Scan for the cell matching the given text and deliver its (x, y) coordinate at center. 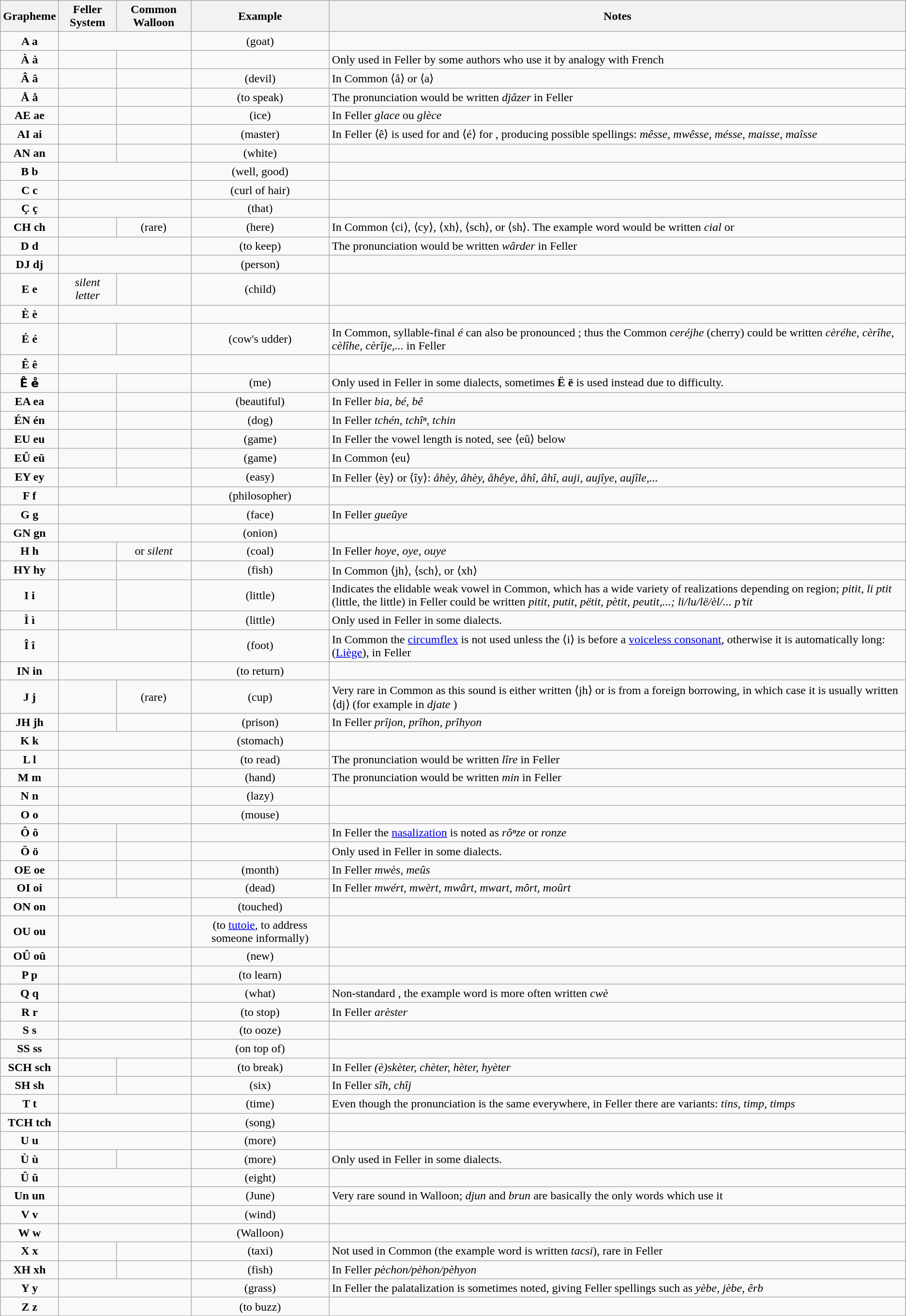
(to read) (260, 759)
(mouse) (260, 815)
(dead) (260, 888)
L l (30, 759)
AI ai (30, 135)
(philosopher) (260, 496)
(lazy) (260, 796)
(June) (260, 1196)
(wind) (260, 1214)
In Feller ⟨èy⟩ or ⟨îy⟩: åhèy, âhèy, åhêye, åhî, âhî, auji, aujîye, aujîle,... (618, 477)
Ù ù (30, 1159)
In Feller the vowel length is noted, see ⟨eû⟩ below (618, 439)
Ö ö (30, 851)
GN gn (30, 533)
(stomach) (260, 741)
(me) (260, 383)
OU ou (30, 931)
(dog) (260, 420)
D d (30, 246)
(cup) (260, 696)
ÉN én (30, 420)
R r (30, 1012)
SH sh (30, 1086)
(grass) (260, 1288)
HY hy (30, 570)
Common Walloon (153, 16)
(to ooze) (260, 1030)
F f (30, 496)
In Feller pèchon/pèhon/pèhyon (618, 1270)
Å å (30, 97)
U u (30, 1141)
SS ss (30, 1048)
É é (30, 339)
V v (30, 1214)
In Feller prîjon, prîhon, prîhyon (618, 722)
(to tutoie, to address someone informally) (260, 931)
IN in (30, 671)
Un un (30, 1196)
In Feller bia, bé, bê (618, 402)
E̊ e̊ (30, 383)
In Feller the palatalization is sometimes noted, giving Feller spellings such as yèbe, jèbe, êrb (618, 1288)
EU eu (30, 439)
Ô ô (30, 833)
In Feller the nasalization is noted as rôⁿze or ronze (618, 833)
Only used in Feller in some dialects, sometimes Ë ë is used instead due to difficulty. (618, 383)
A a (30, 41)
(new) (260, 956)
(curl of hair) (260, 190)
Non-standard , the example word is more often written cwè (618, 993)
The pronunciation would be written lîre in Feller (618, 759)
Example (260, 16)
E e (30, 289)
G g (30, 514)
AN an (30, 153)
Y y (30, 1288)
(taxi) (260, 1251)
CH ch (30, 227)
(to buzz) (260, 1306)
AE ae (30, 116)
È è (30, 314)
(goat) (260, 41)
(child) (260, 289)
EA ea (30, 402)
JH jh (30, 722)
O o (30, 815)
DJ dj (30, 264)
(devil) (260, 78)
(to learn) (260, 975)
(ice) (260, 116)
(month) (260, 870)
EY ey (30, 477)
N n (30, 796)
(six) (260, 1086)
The pronunciation would be written wârder in Feller (618, 246)
I i (30, 595)
C c (30, 190)
(person) (260, 264)
silent letter (87, 289)
Feller System (87, 16)
The pronunciation would be written djâzer in Feller (618, 97)
(master) (260, 135)
Only used in Feller by some authors who use it by analogy with French (618, 60)
Ê ê (30, 364)
In Common ⟨å⟩ or ⟨a⟩ (618, 78)
ON on (30, 907)
Grapheme (30, 16)
Very rare sound in Walloon; djun and brun are basically the only words which use it (618, 1196)
(face) (260, 514)
Ì ì (30, 620)
(song) (260, 1122)
TCH tch (30, 1122)
(to return) (260, 671)
(that) (260, 208)
In Feller gueûye (618, 514)
P p (30, 975)
(Walloon) (260, 1233)
In Feller mwès, meûs (618, 870)
(what) (260, 993)
Î î (30, 646)
(time) (260, 1104)
(eight) (260, 1178)
J j (30, 696)
The pronunciation would be written min in Feller (618, 778)
SCH sch (30, 1067)
EÛ eû (30, 458)
S s (30, 1030)
In Feller arèster (618, 1012)
(coal) (260, 551)
W w (30, 1233)
Ç ç (30, 208)
Even though the pronunciation is the same everywhere, in Feller there are variants: tins, timp, timps (618, 1104)
B b (30, 171)
In Common, syllable-final é can also be pronounced ; thus the Common ceréjhe (cherry) could be written cèréhe, cèrîhe, cèlîhe, cèrîje,... in Feller (618, 339)
XH xh (30, 1270)
À à (30, 60)
(easy) (260, 477)
(white) (260, 153)
Notes (618, 16)
In Feller ⟨ê⟩ is used for and ⟨é⟩ for , producing possible spellings: mêsse, mwêsse, mésse, maisse, maîsse (618, 135)
(well, good) (260, 171)
M m (30, 778)
H h (30, 551)
(onion) (260, 533)
(to break) (260, 1067)
OÛ oû (30, 956)
Â â (30, 78)
(to speak) (260, 97)
(here) (260, 227)
In Feller mwért, mwèrt, mwârt, mwart, môrt, moûrt (618, 888)
Not used in Common (the example word is written tacsi), rare in Feller (618, 1251)
(beautiful) (260, 402)
X x (30, 1251)
K k (30, 741)
OI oi (30, 888)
In Feller tchén, tchîⁿ, tchin (618, 420)
(prison) (260, 722)
(cow's udder) (260, 339)
T t (30, 1104)
In Common ⟨eu⟩ (618, 458)
(foot) (260, 646)
In Feller glace ou glèce (618, 116)
(to keep) (260, 246)
(touched) (260, 907)
Q q (30, 993)
(on top of) (260, 1048)
(hand) (260, 778)
Z z (30, 1306)
(to stop) (260, 1012)
In Common the circumflex is not used unless the ⟨i⟩ is before a voiceless consonant, otherwise it is automatically long: (Liège), in Feller (618, 646)
In Common ⟨jh⟩, ⟨sch⟩, or ⟨xh⟩ (618, 570)
or silent (153, 551)
In Feller sîh, chîj (618, 1086)
In Feller (è)skèter, chèter, hèter, hyèter (618, 1067)
Û û (30, 1178)
In Common ⟨ci⟩, ⟨cy⟩, ⟨xh⟩, ⟨sch⟩, or ⟨sh⟩. The example word would be written cial or (618, 227)
In Feller hoye, oye, ouye (618, 551)
OE oe (30, 870)
